Detect which cell encompasses the target text, then output its (X, Y) center coordinate. 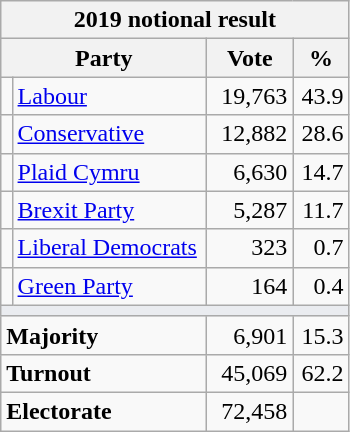
43.9 (321, 96)
62.2 (321, 373)
0.4 (321, 286)
45,069 (250, 373)
Plaid Cymru (110, 172)
Party (104, 58)
164 (250, 286)
6,901 (250, 335)
Green Party (110, 286)
72,458 (250, 411)
2019 notional result (175, 20)
% (321, 58)
Liberal Democrats (110, 248)
Labour (110, 96)
14.7 (321, 172)
323 (250, 248)
Majority (104, 335)
5,287 (250, 210)
0.7 (321, 248)
15.3 (321, 335)
11.7 (321, 210)
Conservative (110, 134)
12,882 (250, 134)
28.6 (321, 134)
19,763 (250, 96)
6,630 (250, 172)
Brexit Party (110, 210)
Electorate (104, 411)
Vote (250, 58)
Turnout (104, 373)
